Find where the given text appears and provide that cell's center as [X, Y] coordinate. 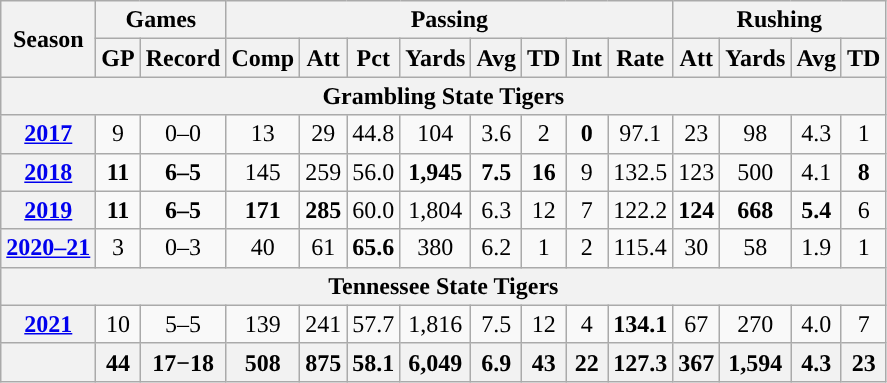
124 [696, 210]
0–3 [183, 248]
1,816 [436, 324]
500 [756, 172]
6,049 [436, 362]
Int [587, 58]
0–0 [183, 134]
16 [543, 172]
367 [696, 362]
61 [324, 248]
Rate [640, 58]
3 [118, 248]
65.6 [374, 248]
44.8 [374, 134]
4.1 [816, 172]
259 [324, 172]
132.5 [640, 172]
5.4 [816, 210]
67 [696, 324]
Rushing [780, 20]
6.9 [496, 362]
44 [118, 362]
1,804 [436, 210]
58 [756, 248]
29 [324, 134]
56.0 [374, 172]
241 [324, 324]
115.4 [640, 248]
Season [48, 39]
285 [324, 210]
127.3 [640, 362]
Passing [450, 20]
380 [436, 248]
30 [696, 248]
508 [263, 362]
139 [263, 324]
Comp [263, 58]
40 [263, 248]
4.0 [816, 324]
3.6 [496, 134]
17−18 [183, 362]
122.2 [640, 210]
60.0 [374, 210]
145 [263, 172]
13 [263, 134]
6 [863, 210]
2019 [48, 210]
Grambling State Tigers [444, 96]
43 [543, 362]
134.1 [640, 324]
123 [696, 172]
Tennessee State Tigers [444, 286]
1,945 [436, 172]
2020–21 [48, 248]
171 [263, 210]
0 [587, 134]
270 [756, 324]
22 [587, 362]
8 [863, 172]
1,594 [756, 362]
10 [118, 324]
57.7 [374, 324]
1.9 [816, 248]
6.3 [496, 210]
Games [161, 20]
104 [436, 134]
97.1 [640, 134]
GP [118, 58]
2018 [48, 172]
58.1 [374, 362]
Record [183, 58]
2017 [48, 134]
4 [587, 324]
98 [756, 134]
Pct [374, 58]
875 [324, 362]
5–5 [183, 324]
2021 [48, 324]
6.2 [496, 248]
668 [756, 210]
